For the text-containing cell, return its midpoint in [x, y] coordinate format. 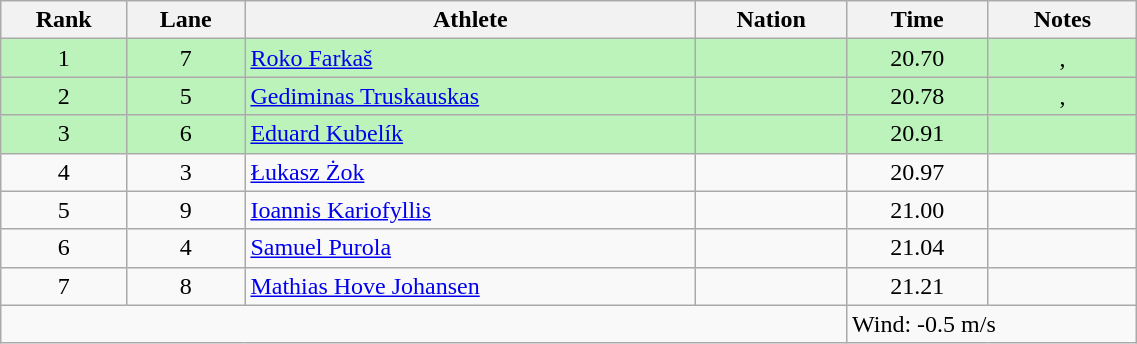
1 [64, 58]
Notes [1062, 20]
Wind: -0.5 m/s [992, 324]
Mathias Hove Johansen [470, 286]
8 [186, 286]
21.04 [918, 248]
Gediminas Truskauskas [470, 96]
9 [186, 210]
Samuel Purola [470, 248]
Roko Farkaš [470, 58]
20.91 [918, 134]
21.00 [918, 210]
20.97 [918, 172]
Nation [772, 20]
Eduard Kubelík [470, 134]
Athlete [470, 20]
20.70 [918, 58]
Łukasz Żok [470, 172]
Ioannis Kariofyllis [470, 210]
Rank [64, 20]
Time [918, 20]
21.21 [918, 286]
20.78 [918, 96]
Lane [186, 20]
2 [64, 96]
